Provide the [X, Y] coordinate of the cell's center where the given text is located.  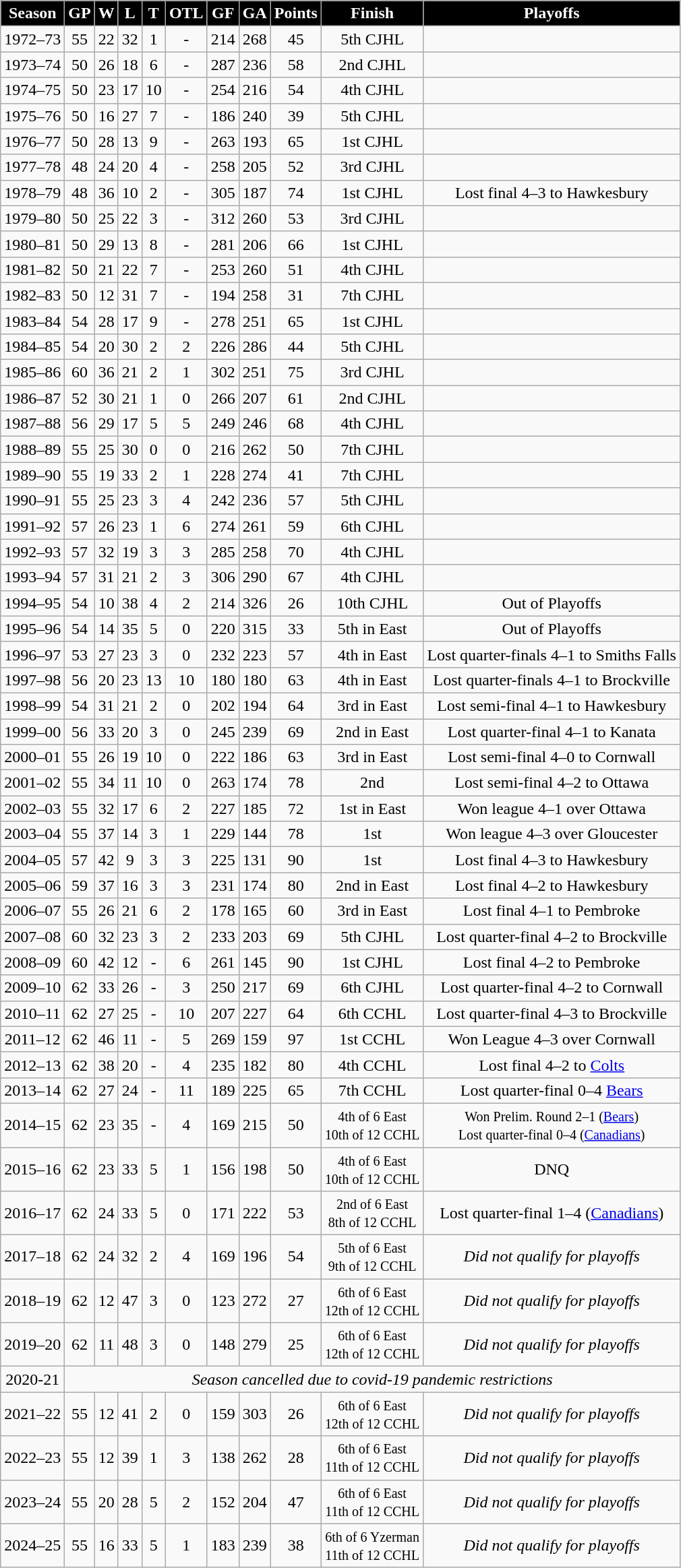
1979–80 [32, 218]
1997–98 [32, 680]
2024–25 [32, 1546]
1990–91 [32, 501]
1988–89 [32, 449]
75 [295, 373]
185 [255, 809]
74 [295, 193]
1977–78 [32, 167]
305 [223, 193]
202 [223, 705]
2014–15 [32, 1125]
8 [154, 244]
2015–16 [32, 1168]
GP [80, 13]
1992–93 [32, 552]
66 [295, 244]
2019–20 [32, 1345]
250 [223, 988]
1974–75 [32, 90]
249 [223, 424]
183 [223, 1546]
Lost final 4–2 to Colts [552, 1065]
290 [255, 577]
Lost quarter-final 4–2 to Brockville [552, 937]
245 [223, 731]
1st CCHL [372, 1039]
287 [223, 65]
72 [295, 809]
1982–83 [32, 295]
272 [255, 1300]
178 [223, 911]
233 [223, 937]
L [129, 13]
44 [295, 347]
235 [223, 1065]
Lost quarter-final 4–1 to Kanata [552, 731]
2012–13 [32, 1065]
2023–24 [32, 1501]
205 [255, 167]
6th of 6 Yzerman11th of 12 CCHL [372, 1546]
131 [255, 860]
10th CJHL [372, 603]
2002–03 [32, 809]
269 [223, 1039]
Lost final 4–2 to Pembroke [552, 962]
266 [223, 398]
Lost quarter-final 0–4 Bears [552, 1090]
285 [223, 552]
67 [295, 577]
46 [107, 1039]
1985–86 [32, 373]
T [154, 13]
303 [255, 1414]
312 [223, 218]
315 [255, 629]
GF [223, 13]
1978–79 [32, 193]
1973–74 [32, 65]
DNQ [552, 1168]
253 [223, 270]
279 [255, 1345]
2nd [372, 783]
2013–14 [32, 1090]
2018–19 [32, 1300]
1983–84 [32, 321]
W [107, 13]
246 [255, 424]
196 [255, 1257]
206 [255, 244]
4th CCHL [372, 1065]
286 [255, 347]
2022–23 [32, 1458]
138 [223, 1458]
217 [255, 988]
45 [295, 39]
1996–97 [32, 654]
123 [223, 1300]
1989–90 [32, 475]
165 [255, 911]
Finish [372, 13]
Season cancelled due to covid-19 pandemic restrictions [372, 1379]
232 [223, 654]
2nd of 6 East8th of 12 CCHL [372, 1213]
242 [223, 501]
1994–95 [32, 603]
1976–77 [32, 142]
1987–88 [32, 424]
156 [223, 1168]
61 [295, 398]
2007–08 [32, 937]
1993–94 [32, 577]
198 [255, 1168]
97 [295, 1039]
254 [223, 90]
Lost quarter-final 1–4 (Canadians) [552, 1213]
1st in East [372, 809]
51 [295, 270]
Won league 4–1 over Ottawa [552, 809]
187 [255, 193]
70 [295, 552]
2011–12 [32, 1039]
Lost quarter-finals 4–1 to Smiths Falls [552, 654]
1998–99 [32, 705]
18 [129, 65]
Lost semi-final 4–2 to Ottawa [552, 783]
7th CCHL [372, 1090]
203 [255, 937]
2006–07 [32, 911]
6th CCHL [372, 1013]
Lost quarter-finals 4–1 to Brockville [552, 680]
223 [255, 654]
204 [255, 1501]
1972–73 [32, 39]
1995–96 [32, 629]
1980–81 [32, 244]
Season [32, 13]
189 [223, 1090]
326 [255, 603]
2000–01 [32, 757]
34 [107, 783]
Lost quarter-final 4–2 to Cornwall [552, 988]
GA [255, 13]
281 [223, 244]
Lost semi-final 4–0 to Cornwall [552, 757]
226 [223, 347]
2021–22 [32, 1414]
2020-21 [32, 1379]
231 [223, 885]
Won Prelim. Round 2–1 (Bears)Lost quarter-final 0–4 (Canadians) [552, 1125]
Lost final 4–1 to Pembroke [552, 911]
2005–06 [32, 885]
2010–11 [32, 1013]
Won league 4–3 over Gloucester [552, 834]
182 [255, 1065]
1986–87 [32, 398]
268 [255, 39]
220 [223, 629]
1981–82 [32, 270]
1975–76 [32, 116]
1991–92 [32, 526]
5th of 6 East9th of 12 CCHL [372, 1257]
2009–10 [32, 988]
1999–00 [32, 731]
2003–04 [32, 834]
229 [223, 834]
Points [295, 13]
145 [255, 962]
2004–05 [32, 860]
5th in East [372, 629]
58 [295, 65]
171 [223, 1213]
144 [255, 834]
306 [223, 577]
302 [223, 373]
148 [223, 1345]
Won League 4–3 over Cornwall [552, 1039]
193 [255, 142]
OTL [186, 13]
2001–02 [32, 783]
2017–18 [32, 1257]
Playoffs [552, 13]
240 [255, 116]
1984–85 [32, 347]
Lost final 4–2 to Hawkesbury [552, 885]
Lost quarter-final 4–3 to Brockville [552, 1013]
228 [223, 475]
2008–09 [32, 962]
Lost semi-final 4–1 to Hawkesbury [552, 705]
2016–17 [32, 1213]
152 [223, 1501]
68 [295, 424]
278 [223, 321]
215 [255, 1125]
